Capture the cell that displays the provided text and extract its [X, Y] central coordinate. 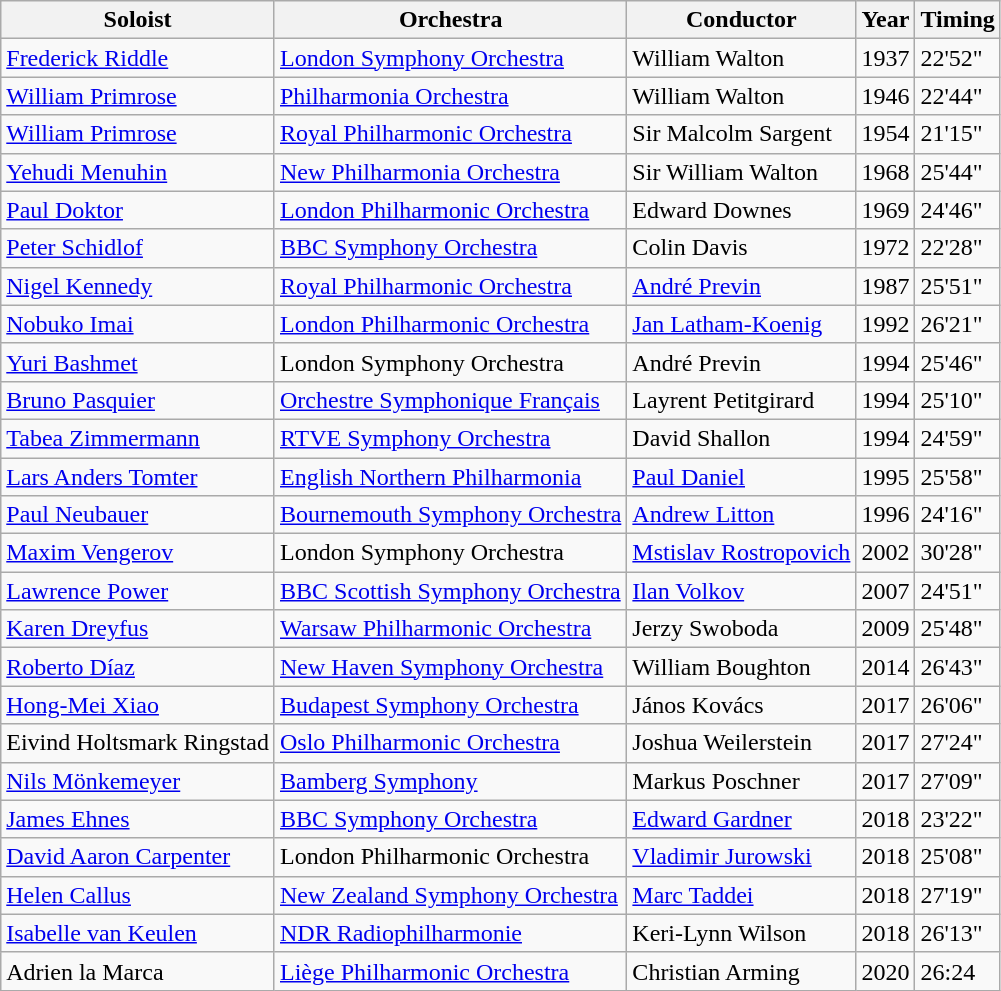
26'06" [958, 705]
Bournemouth Symphony Orchestra [450, 515]
24'51" [958, 591]
1969 [886, 210]
Warsaw Philharmonic Orchestra [450, 629]
Paul Neubauer [138, 515]
Hong-Mei Xiao [138, 705]
25'58" [958, 477]
Timing [958, 20]
Nigel Kennedy [138, 286]
21'15" [958, 134]
New Philharmonia Orchestra [450, 172]
Markus Poschner [742, 781]
25'48" [958, 629]
2007 [886, 591]
Orchestra [450, 20]
Joshua Weilerstein [742, 743]
1995 [886, 477]
22'44" [958, 96]
2009 [886, 629]
Year [886, 20]
Maxim Vengerov [138, 553]
Frederick Riddle [138, 58]
Ilan Volkov [742, 591]
22'28" [958, 248]
János Kovács [742, 705]
David Aaron Carpenter [138, 857]
William Boughton [742, 667]
Liège Philharmonic Orchestra [450, 971]
Peter Schidlof [138, 248]
26'43" [958, 667]
Vladimir Jurowski [742, 857]
English Northern Philharmonia [450, 477]
Karen Dreyfus [138, 629]
Edward Downes [742, 210]
1954 [886, 134]
Colin Davis [742, 248]
Sir William Walton [742, 172]
2002 [886, 553]
Bamberg Symphony [450, 781]
Budapest Symphony Orchestra [450, 705]
Lawrence Power [138, 591]
25'08" [958, 857]
Paul Daniel [742, 477]
24'59" [958, 438]
Yehudi Menuhin [138, 172]
Conductor [742, 20]
Keri-Lynn Wilson [742, 933]
27'09" [958, 781]
Andrew Litton [742, 515]
25'10" [958, 400]
1992 [886, 324]
Soloist [138, 20]
Orchestre Symphonique Français [450, 400]
24'46" [958, 210]
BBC Scottish Symphony Orchestra [450, 591]
1987 [886, 286]
Mstislav Rostropovich [742, 553]
Jan Latham-Koenig [742, 324]
Jerzy Swoboda [742, 629]
Eivind Holtsmark Ringstad [138, 743]
2014 [886, 667]
23'22" [958, 819]
25'51" [958, 286]
Bruno Pasquier [138, 400]
Christian Arming [742, 971]
30'28" [958, 553]
1972 [886, 248]
1968 [886, 172]
27'24" [958, 743]
Roberto Díaz [138, 667]
Tabea Zimmermann [138, 438]
Helen Callus [138, 895]
NDR Radiophilharmonie [450, 933]
Marc Taddei [742, 895]
Adrien la Marca [138, 971]
RTVE Symphony Orchestra [450, 438]
Yuri Bashmet [138, 362]
Edward Gardner [742, 819]
Isabelle van Keulen [138, 933]
26:24 [958, 971]
Oslo Philharmonic Orchestra [450, 743]
26'21" [958, 324]
1996 [886, 515]
26'13" [958, 933]
New Haven Symphony Orchestra [450, 667]
22'52" [958, 58]
Layrent Petitgirard [742, 400]
Sir Malcolm Sargent [742, 134]
1937 [886, 58]
1946 [886, 96]
James Ehnes [138, 819]
New Zealand Symphony Orchestra [450, 895]
24'16" [958, 515]
David Shallon [742, 438]
Philharmonia Orchestra [450, 96]
Nils Mönkemeyer [138, 781]
25'46" [958, 362]
2020 [886, 971]
Lars Anders Tomter [138, 477]
25'44" [958, 172]
Nobuko Imai [138, 324]
27'19" [958, 895]
Paul Doktor [138, 210]
